Search for the cell housing the specified text and yield its (X, Y) center coordinate. 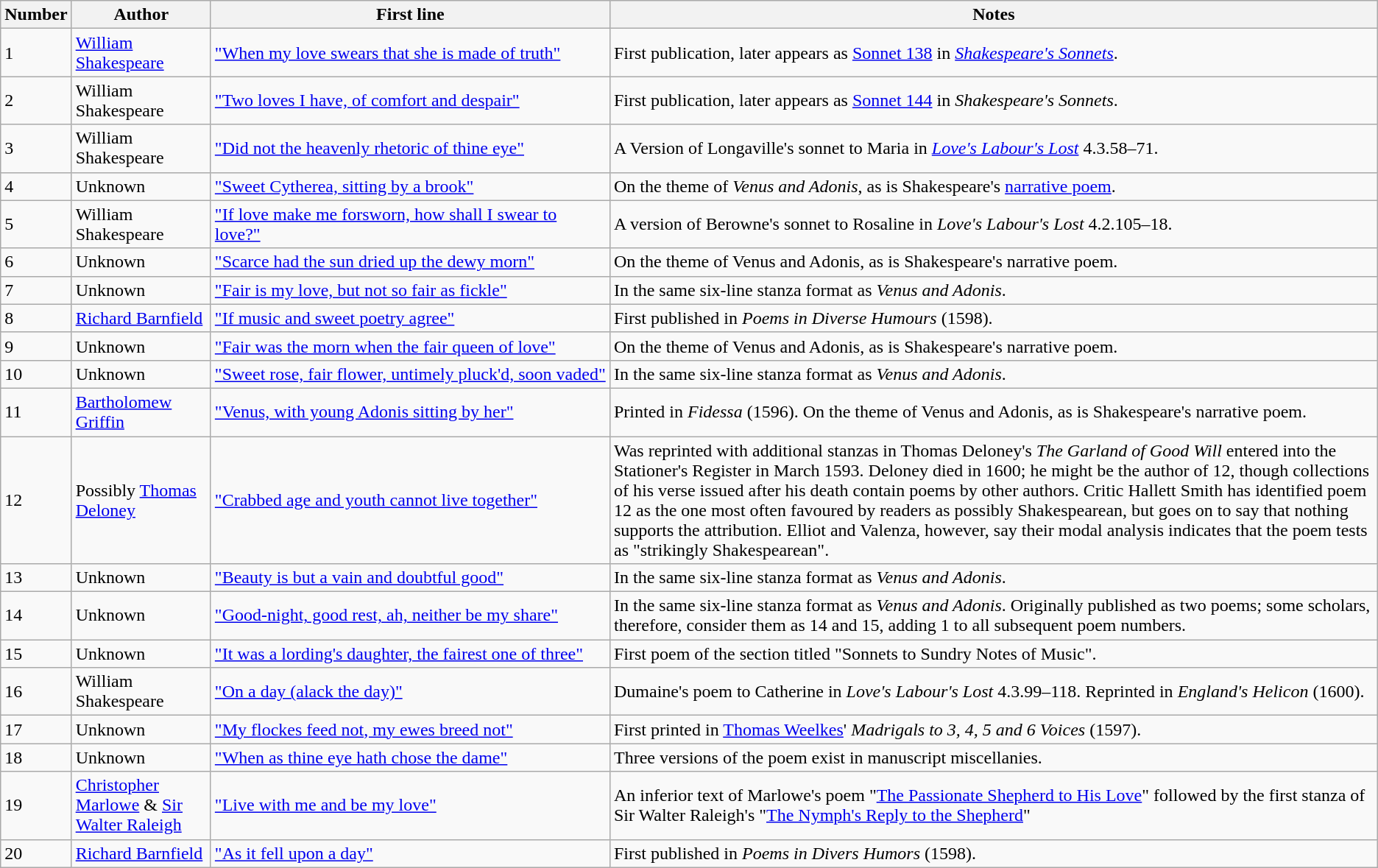
"If music and sweet poetry agree" (410, 318)
"Two loves I have, of comfort and despair" (410, 100)
3 (36, 149)
First publication, later appears as Sonnet 144 in Shakespeare's Sonnets. (994, 100)
First poem of the section titled "Sonnets to Sundry Notes of Music". (994, 654)
9 (36, 346)
First printed in Thomas Weelkes' Madrigals to 3, 4, 5 and 6 Voices (1597). (994, 730)
Number (36, 15)
"Venus, with young Adonis sitting by her" (410, 412)
20 (36, 853)
Christopher Marlowe & Sir Walter Raleigh (141, 805)
8 (36, 318)
First published in Poems in Diverse Humours (1598). (994, 318)
7 (36, 290)
Possibly Thomas Deloney (141, 499)
1 (36, 53)
Notes (994, 15)
"Scarce had the sun dried up the dewy morn" (410, 262)
"When my love swears that she is made of truth" (410, 53)
"Sweet rose, fair flower, untimely pluck'd, soon vaded" (410, 374)
"As it fell upon a day" (410, 853)
Dumaine's poem to Catherine in Love's Labour's Lost 4.3.99–118. Reprinted in England's Helicon (1600). (994, 692)
"It was a lording's daughter, the fairest one of three" (410, 654)
"Live with me and be my love" (410, 805)
Printed in Fidessa (1596). On the theme of Venus and Adonis, as is Shakespeare's narrative poem. (994, 412)
Bartholomew Griffin (141, 412)
19 (36, 805)
"When as thine eye hath chose the dame" (410, 758)
A Version of Longaville's sonnet to Maria in Love's Labour's Lost 4.3.58–71. (994, 149)
11 (36, 412)
First publication, later appears as Sonnet 138 in Shakespeare's Sonnets. (994, 53)
18 (36, 758)
Author (141, 15)
6 (36, 262)
"On a day (alack the day)" (410, 692)
"Beauty is but a vain and doubtful good" (410, 578)
"My flockes feed not, my ewes breed not" (410, 730)
17 (36, 730)
15 (36, 654)
Three versions of the poem exist in manuscript miscellanies. (994, 758)
"Crabbed age and youth cannot live together" (410, 499)
10 (36, 374)
12 (36, 499)
"Sweet Cytherea, sitting by a brook" (410, 186)
A version of Berowne's sonnet to Rosaline in Love's Labour's Lost 4.2.105–18. (994, 224)
First line (410, 15)
16 (36, 692)
2 (36, 100)
5 (36, 224)
"Fair was the morn when the fair queen of love" (410, 346)
"Fair is my love, but not so fair as fickle" (410, 290)
"Did not the heavenly rhetoric of thine eye" (410, 149)
First published in Poems in Divers Humors (1598). (994, 853)
13 (36, 578)
"If love make me forsworn, how shall I swear to love?" (410, 224)
14 (36, 615)
4 (36, 186)
"Good-night, good rest, ah, neither be my share" (410, 615)
